Extract the [x, y] coordinate from the center of the cell holding the provided text.  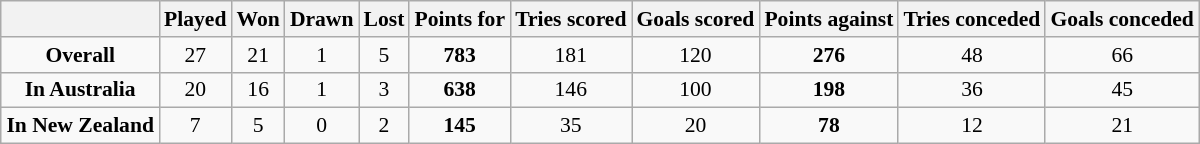
Overall [80, 55]
Played [195, 19]
Points against [828, 19]
276 [828, 55]
27 [195, 55]
100 [696, 90]
Won [258, 19]
7 [195, 126]
Goals conceded [1122, 19]
3 [384, 90]
48 [972, 55]
Tries conceded [972, 19]
Goals scored [696, 19]
16 [258, 90]
In Australia [80, 90]
Lost [384, 19]
12 [972, 126]
638 [460, 90]
35 [570, 126]
120 [696, 55]
66 [1122, 55]
Points for [460, 19]
783 [460, 55]
146 [570, 90]
Tries scored [570, 19]
181 [570, 55]
198 [828, 90]
45 [1122, 90]
In New Zealand [80, 126]
Drawn [322, 19]
78 [828, 126]
36 [972, 90]
0 [322, 126]
145 [460, 126]
2 [384, 126]
